Identify which cell holds the provided text, then report its (x, y) central coordinate. 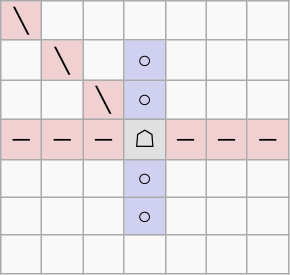
☖ (144, 139)
